Detect which cell encompasses the target text, then output its (X, Y) center coordinate. 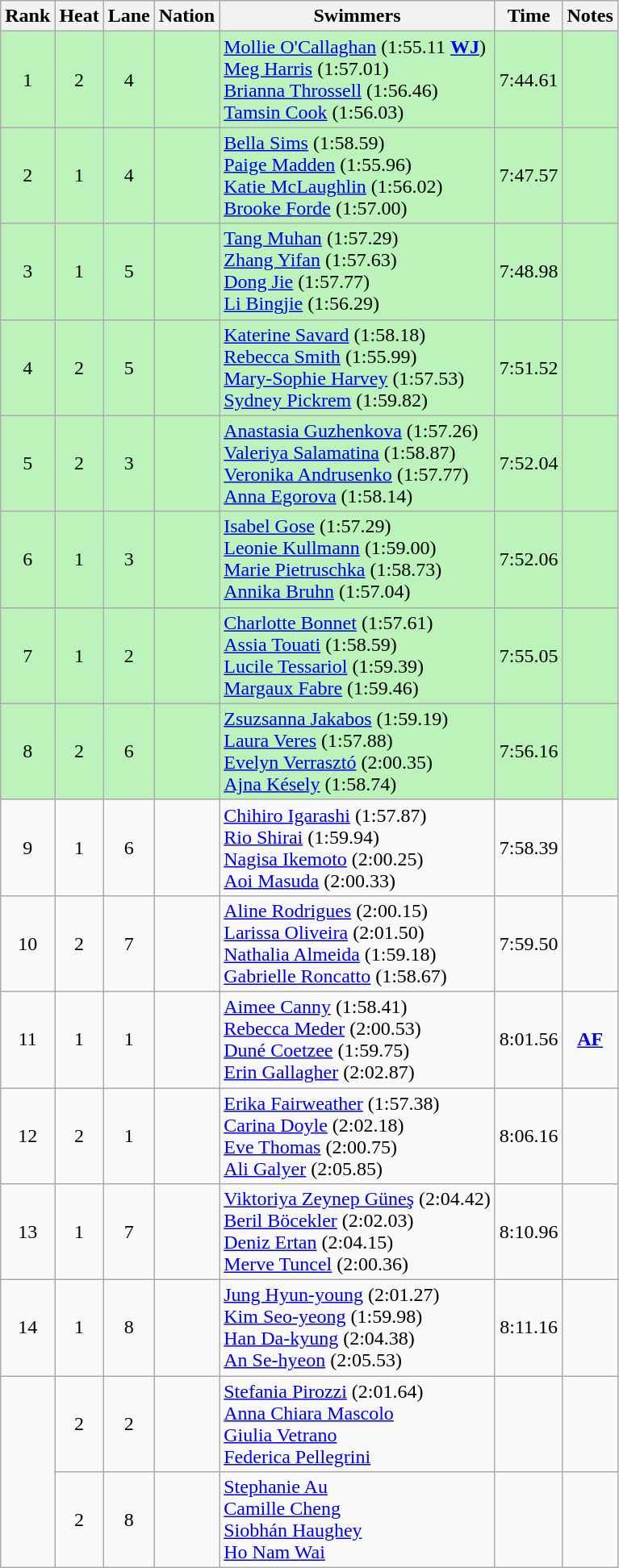
Lane (129, 16)
Zsuzsanna Jakabos (1:59.19)Laura Veres (1:57.88)Evelyn Verrasztó (2:00.35)Ajna Késely (1:58.74) (358, 752)
7:56.16 (529, 752)
11 (27, 1039)
7:58.39 (529, 847)
8:11.16 (529, 1328)
Rank (27, 16)
Aline Rodrigues (2:00.15)Larissa Oliveira (2:01.50)Nathalia Almeida (1:59.18)Gabrielle Roncatto (1:58.67) (358, 944)
AF (590, 1039)
8:06.16 (529, 1136)
Anastasia Guzhenkova (1:57.26)Valeriya Salamatina (1:58.87)Veronika Andrusenko (1:57.77)Anna Egorova (1:58.14) (358, 463)
Viktoriya Zeynep Güneş (2:04.42)Beril Böcekler (2:02.03)Deniz Ertan (2:04.15)Merve Tuncel (2:00.36) (358, 1232)
Chihiro Igarashi (1:57.87)Rio Shirai (1:59.94)Nagisa Ikemoto (2:00.25)Aoi Masuda (2:00.33) (358, 847)
7:51.52 (529, 368)
8:01.56 (529, 1039)
7:59.50 (529, 944)
Isabel Gose (1:57.29)Leonie Kullmann (1:59.00)Marie Pietruschka (1:58.73)Annika Bruhn (1:57.04) (358, 560)
13 (27, 1232)
Bella Sims (1:58.59)Paige Madden (1:55.96)Katie McLaughlin (1:56.02)Brooke Forde (1:57.00) (358, 176)
7:52.04 (529, 463)
Swimmers (358, 16)
Katerine Savard (1:58.18)Rebecca Smith (1:55.99)Mary-Sophie Harvey (1:57.53)Sydney Pickrem (1:59.82) (358, 368)
8:10.96 (529, 1232)
Time (529, 16)
Notes (590, 16)
7:44.61 (529, 79)
Heat (79, 16)
Stefania Pirozzi (2:01.64)Anna Chiara MascoloGiulia VetranoFederica Pellegrini (358, 1424)
Erika Fairweather (1:57.38)Carina Doyle (2:02.18)Eve Thomas (2:00.75)Ali Galyer (2:05.85) (358, 1136)
Jung Hyun-young (2:01.27)Kim Seo-yeong (1:59.98)Han Da-kyung (2:04.38)An Se-hyeon (2:05.53) (358, 1328)
12 (27, 1136)
10 (27, 944)
7:47.57 (529, 176)
7:48.98 (529, 271)
Charlotte Bonnet (1:57.61)Assia Touati (1:58.59)Lucile Tessariol (1:59.39)Margaux Fabre (1:59.46) (358, 655)
Aimee Canny (1:58.41)Rebecca Meder (2:00.53)Duné Coetzee (1:59.75)Erin Gallagher (2:02.87) (358, 1039)
14 (27, 1328)
Mollie O'Callaghan (1:55.11 WJ)Meg Harris (1:57.01)Brianna Throssell (1:56.46)Tamsin Cook (1:56.03) (358, 79)
Nation (186, 16)
Stephanie AuCamille ChengSiobhán HaugheyHo Nam Wai (358, 1520)
Tang Muhan (1:57.29)Zhang Yifan (1:57.63)Dong Jie (1:57.77)Li Bingjie (1:56.29) (358, 271)
9 (27, 847)
7:52.06 (529, 560)
7:55.05 (529, 655)
